Search for the cell housing the specified text and yield its (x, y) center coordinate. 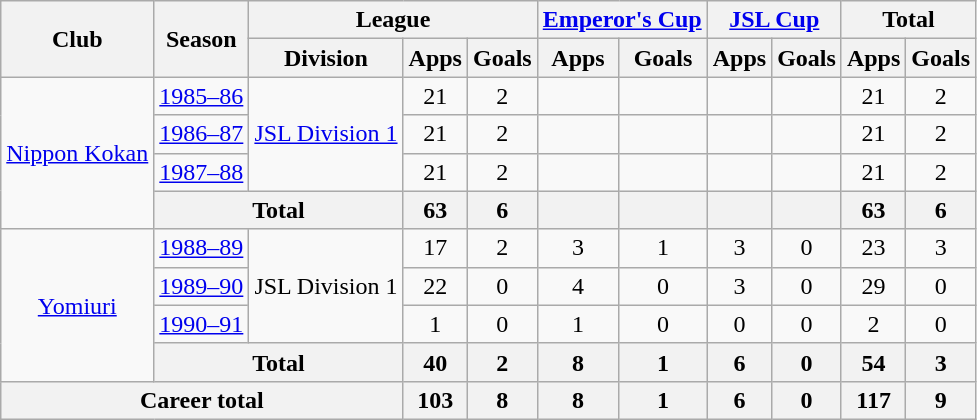
Division (326, 58)
40 (435, 362)
29 (873, 286)
54 (873, 362)
22 (435, 286)
Yomiuri (78, 305)
117 (873, 400)
9 (941, 400)
Season (202, 39)
Career total (202, 400)
1989–90 (202, 286)
1987–88 (202, 172)
1985–86 (202, 96)
JSL Cup (774, 20)
Emperor's Cup (622, 20)
1990–91 (202, 324)
League (393, 20)
Nippon Kokan (78, 153)
1988–89 (202, 248)
Club (78, 39)
23 (873, 248)
103 (435, 400)
17 (435, 248)
1986–87 (202, 134)
4 (578, 286)
